For the text-containing cell, return its midpoint in [X, Y] coordinate format. 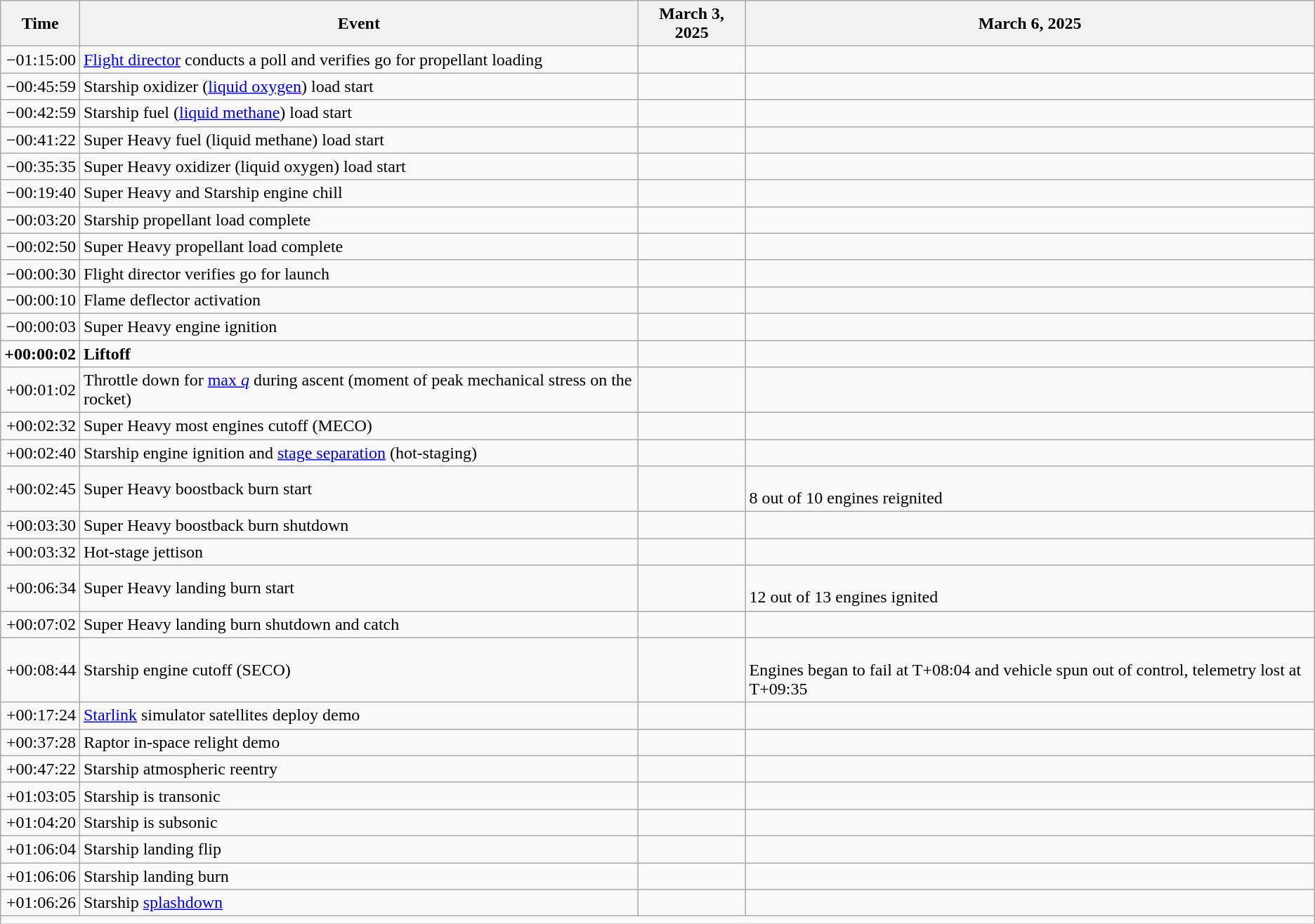
Starship engine cutoff (SECO) [358, 670]
Starship atmospheric reentry [358, 769]
+00:02:40 [41, 453]
Super Heavy fuel (liquid methane) load start [358, 140]
Starship landing burn [358, 876]
+01:06:04 [41, 849]
+00:02:32 [41, 426]
12 out of 13 engines ignited [1030, 588]
Engines began to fail at T+08:04 and vehicle spun out of control, telemetry lost at T+09:35 [1030, 670]
Super Heavy landing burn start [358, 588]
−00:41:22 [41, 140]
Starship oxidizer (liquid oxygen) load start [358, 86]
−00:02:50 [41, 246]
Hot-stage jettison [358, 552]
Starlink simulator satellites deploy demo [358, 715]
+01:04:20 [41, 822]
Throttle down for max q during ascent (moment of peak mechanical stress on the rocket) [358, 390]
+01:03:05 [41, 796]
+00:01:02 [41, 390]
Starship is transonic [358, 796]
+00:02:45 [41, 489]
+00:00:02 [41, 353]
Super Heavy and Starship engine chill [358, 193]
−00:00:03 [41, 326]
Starship propellant load complete [358, 220]
8 out of 10 engines reignited [1030, 489]
+01:06:26 [41, 903]
Liftoff [358, 353]
+00:17:24 [41, 715]
−00:45:59 [41, 86]
+00:47:22 [41, 769]
+00:08:44 [41, 670]
+00:03:30 [41, 525]
Flame deflector activation [358, 300]
Time [41, 24]
−01:15:00 [41, 60]
March 6, 2025 [1030, 24]
Starship landing flip [358, 849]
Starship is subsonic [358, 822]
−00:42:59 [41, 113]
Raptor in-space relight demo [358, 742]
+00:37:28 [41, 742]
Starship engine ignition and stage separation (hot-staging) [358, 453]
−00:19:40 [41, 193]
−00:35:35 [41, 166]
Event [358, 24]
Starship splashdown [358, 903]
+00:03:32 [41, 552]
Super Heavy engine ignition [358, 326]
Flight director conducts a poll and verifies go for propellant loading [358, 60]
+01:06:06 [41, 876]
−00:00:30 [41, 273]
March 3, 2025 [691, 24]
Starship fuel (liquid methane) load start [358, 113]
Super Heavy most engines cutoff (MECO) [358, 426]
Super Heavy oxidizer (liquid oxygen) load start [358, 166]
Flight director verifies go for launch [358, 273]
Super Heavy propellant load complete [358, 246]
+00:06:34 [41, 588]
Super Heavy landing burn shutdown and catch [358, 624]
−00:03:20 [41, 220]
+00:07:02 [41, 624]
Super Heavy boostback burn shutdown [358, 525]
Super Heavy boostback burn start [358, 489]
−00:00:10 [41, 300]
